Find where the given text appears and provide that cell's center as (x, y) coordinate. 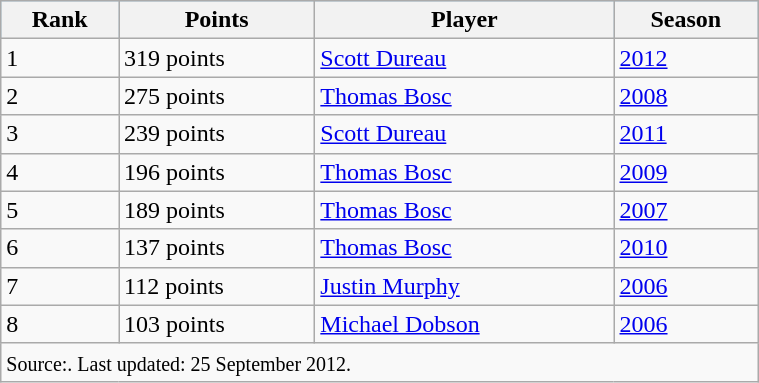
2007 (686, 210)
2009 (686, 172)
2010 (686, 248)
196 points (217, 172)
Player (464, 20)
Rank (60, 20)
112 points (217, 286)
2 (60, 96)
2008 (686, 96)
2011 (686, 134)
275 points (217, 96)
7 (60, 286)
4 (60, 172)
103 points (217, 324)
8 (60, 324)
137 points (217, 248)
Season (686, 20)
1 (60, 58)
319 points (217, 58)
6 (60, 248)
Source:. Last updated: 25 September 2012. (380, 362)
Michael Dobson (464, 324)
3 (60, 134)
2012 (686, 58)
5 (60, 210)
Points (217, 20)
189 points (217, 210)
Justin Murphy (464, 286)
239 points (217, 134)
